From the cell containing the given text, extract its center point as (X, Y) coordinate. 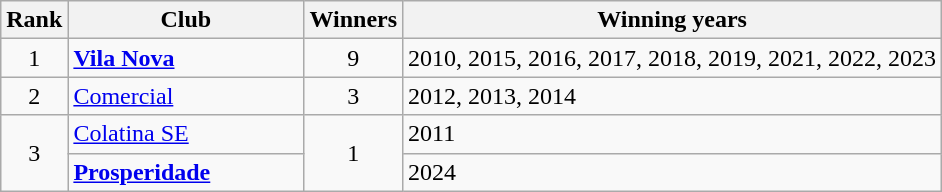
Rank (34, 20)
9 (354, 58)
Club (186, 20)
2024 (672, 172)
Colatina SE (186, 134)
2011 (672, 134)
Winning years (672, 20)
Comercial (186, 96)
2010, 2015, 2016, 2017, 2018, 2019, 2021, 2022, 2023 (672, 58)
Vila Nova (186, 58)
2 (34, 96)
Prosperidade (186, 172)
Winners (354, 20)
2012, 2013, 2014 (672, 96)
